Locate the cell with the specified text and output its [x, y] center coordinate. 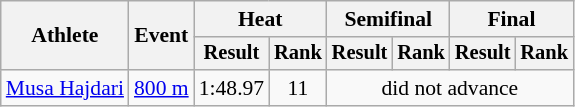
800 m [162, 88]
Musa Hajdari [65, 88]
Semifinal [388, 19]
Final [512, 19]
Heat [260, 19]
did not advance [450, 88]
Athlete [65, 36]
Event [162, 36]
1:48.97 [232, 88]
11 [298, 88]
